Locate the cell with the specified text and output its (X, Y) center coordinate. 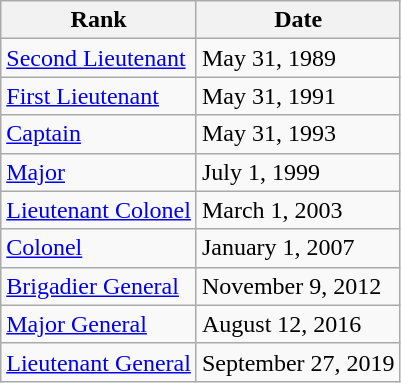
August 12, 2016 (298, 324)
September 27, 2019 (298, 362)
May 31, 1993 (298, 134)
Date (298, 20)
Lieutenant General (99, 362)
November 9, 2012 (298, 286)
January 1, 2007 (298, 248)
May 31, 1991 (298, 96)
Major General (99, 324)
First Lieutenant (99, 96)
May 31, 1989 (298, 58)
Brigadier General (99, 286)
March 1, 2003 (298, 210)
Major (99, 172)
July 1, 1999 (298, 172)
Rank (99, 20)
Lieutenant Colonel (99, 210)
Second Lieutenant (99, 58)
Captain (99, 134)
Colonel (99, 248)
